Extract the (X, Y) coordinate from the center of the cell holding the provided text.  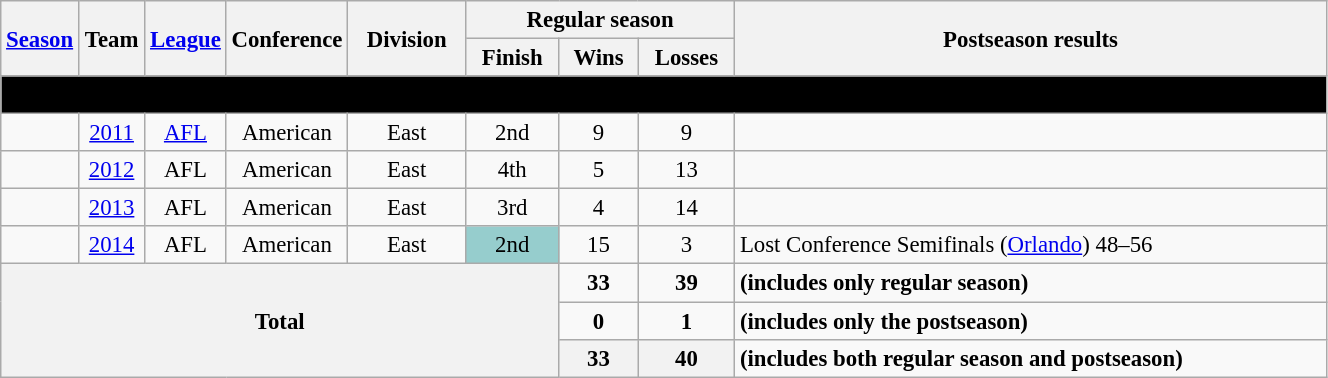
Season (40, 38)
4 (598, 208)
5 (598, 170)
(includes only regular season) (1031, 283)
Lost Conference Semifinals (Orlando) 48–56 (1031, 245)
Wins (598, 58)
2013 (111, 208)
Total (280, 320)
Division (407, 38)
40 (686, 358)
Finish (512, 58)
4th (512, 170)
Postseason results (1031, 38)
0 (598, 321)
Team (111, 38)
2011 (111, 133)
2012 (111, 170)
15 (598, 245)
1 (686, 321)
3rd (512, 208)
(includes both regular season and postseason) (1031, 358)
League (186, 38)
Pittsburgh Power (664, 95)
(includes only the postseason) (1031, 321)
13 (686, 170)
Conference (287, 38)
14 (686, 208)
2014 (111, 245)
Regular season (600, 20)
39 (686, 283)
3 (686, 245)
Losses (686, 58)
